Provide the [x, y] coordinate of the cell's center where the given text is located.  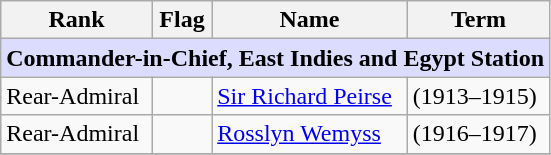
Sir Richard Peirse [310, 96]
Flag [182, 20]
Rank [77, 20]
(1916–1917) [478, 134]
Rosslyn Wemyss [310, 134]
Term [478, 20]
Name [310, 20]
(1913–1915) [478, 96]
Commander-in-Chief, East Indies and Egypt Station [276, 58]
